For the text-containing cell, return its midpoint in (x, y) coordinate format. 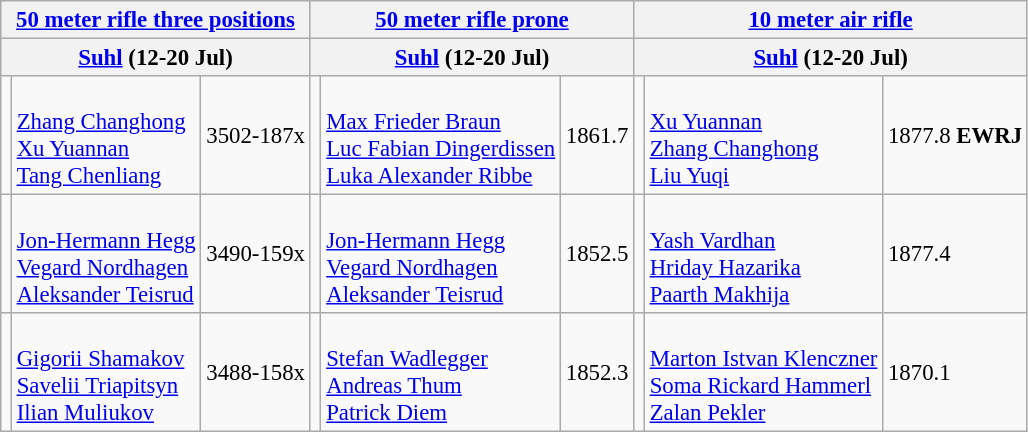
Xu YuannanZhang ChanghongLiu Yuqi (763, 136)
1852.3 (598, 372)
Gigorii ShamakovSavelii TriapitsynIlian Muliukov (106, 372)
3488-158x (256, 372)
1870.1 (956, 372)
1877.4 (956, 254)
1861.7 (598, 136)
3490-159x (256, 254)
Zhang ChanghongXu YuannanTang Chenliang (106, 136)
3502-187x (256, 136)
10 meter air rifle (831, 20)
1877.8 EWRJ (956, 136)
50 meter rifle three positions (156, 20)
Yash VardhanHriday HazarikaPaarth Makhija (763, 254)
Max Frieder BraunLuc Fabian DingerdissenLuka Alexander Ribbe (441, 136)
1852.5 (598, 254)
Marton Istvan KlencznerSoma Rickard HammerlZalan Pekler (763, 372)
50 meter rifle prone (472, 20)
Stefan WadleggerAndreas ThumPatrick Diem (441, 372)
